Search for the cell housing the specified text and yield its [x, y] center coordinate. 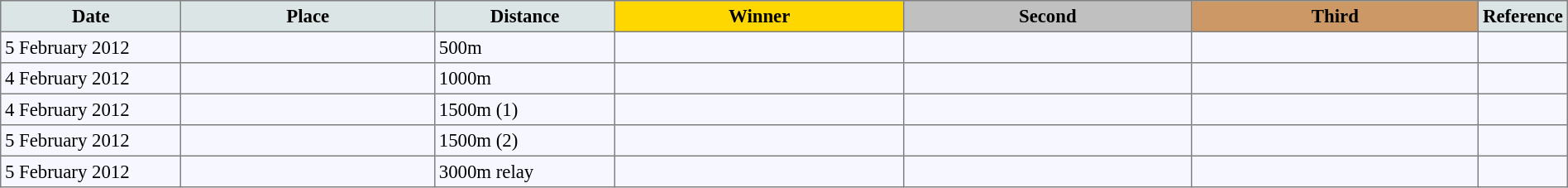
3000m relay [524, 171]
Date [91, 17]
1500m (2) [524, 141]
1500m (1) [524, 109]
Place [308, 17]
Reference [1523, 17]
Distance [524, 17]
1000m [524, 79]
Third [1335, 17]
Winner [759, 17]
Second [1048, 17]
500m [524, 47]
